Capture the cell that displays the provided text and extract its [x, y] central coordinate. 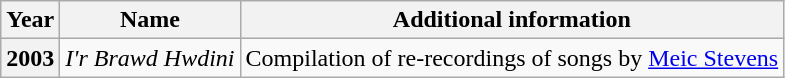
Year [30, 20]
Compilation of re-recordings of songs by Meic Stevens [512, 58]
Name [150, 20]
Additional information [512, 20]
2003 [30, 58]
I'r Brawd Hwdini [150, 58]
